Extract the (x, y) coordinate from the center of the cell holding the provided text.  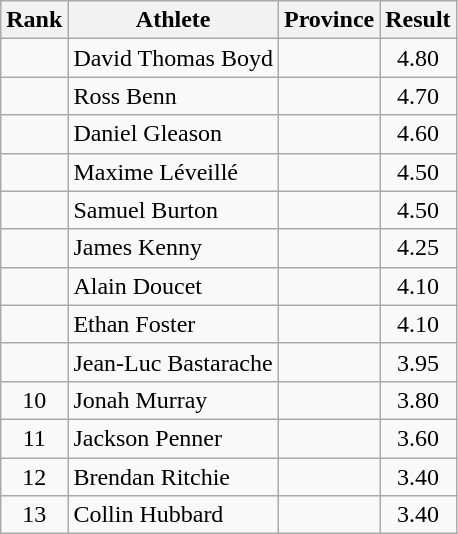
12 (34, 477)
Ethan Foster (174, 324)
James Kenny (174, 248)
4.70 (418, 96)
Jean-Luc Bastarache (174, 362)
Province (328, 20)
Result (418, 20)
Maxime Léveillé (174, 172)
3.60 (418, 438)
4.60 (418, 134)
Jonah Murray (174, 400)
4.80 (418, 58)
Samuel Burton (174, 210)
Rank (34, 20)
11 (34, 438)
3.95 (418, 362)
David Thomas Boyd (174, 58)
Jackson Penner (174, 438)
Brendan Ritchie (174, 477)
Collin Hubbard (174, 515)
Ross Benn (174, 96)
4.25 (418, 248)
Alain Doucet (174, 286)
3.80 (418, 400)
13 (34, 515)
Daniel Gleason (174, 134)
Athlete (174, 20)
10 (34, 400)
